Locate the cell with the specified text and output its [X, Y] center coordinate. 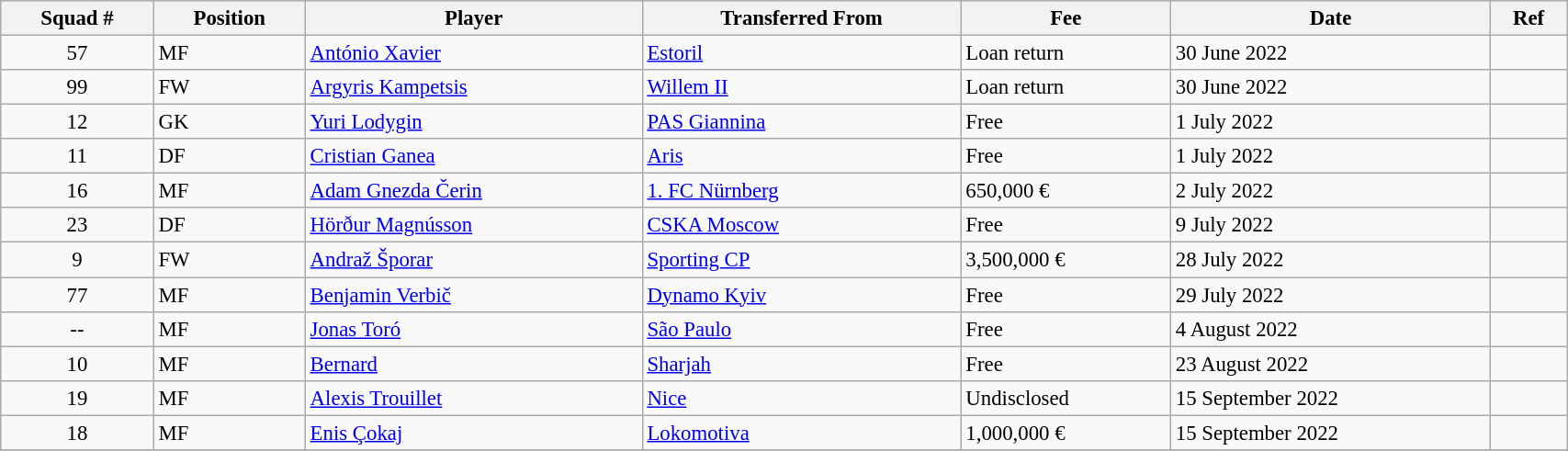
Yuri Lodygin [474, 122]
PAS Giannina [801, 122]
São Paulo [801, 329]
Position [230, 18]
19 [77, 398]
12 [77, 122]
57 [77, 53]
-- [77, 329]
GK [230, 122]
23 August 2022 [1331, 364]
Squad # [77, 18]
28 July 2022 [1331, 260]
2 July 2022 [1331, 191]
99 [77, 87]
António Xavier [474, 53]
Sharjah [801, 364]
10 [77, 364]
Hörður Magnússon [474, 225]
Argyris Kampetsis [474, 87]
1. FC Nürnberg [801, 191]
Alexis Trouillet [474, 398]
1,000,000 € [1066, 433]
18 [77, 433]
9 [77, 260]
Benjamin Verbič [474, 295]
3,500,000 € [1066, 260]
Sporting CP [801, 260]
CSKA Moscow [801, 225]
Enis Çokaj [474, 433]
Undisclosed [1066, 398]
4 August 2022 [1331, 329]
Lokomotiva [801, 433]
16 [77, 191]
Aris [801, 156]
Adam Gnezda Čerin [474, 191]
Cristian Ganea [474, 156]
Date [1331, 18]
Estoril [801, 53]
Willem II [801, 87]
Dynamo Kyiv [801, 295]
Bernard [474, 364]
650,000 € [1066, 191]
11 [77, 156]
77 [77, 295]
Player [474, 18]
Andraž Šporar [474, 260]
Ref [1529, 18]
9 July 2022 [1331, 225]
Transferred From [801, 18]
Jonas Toró [474, 329]
29 July 2022 [1331, 295]
23 [77, 225]
Nice [801, 398]
Fee [1066, 18]
